From the cell containing the given text, extract its center point as [X, Y] coordinate. 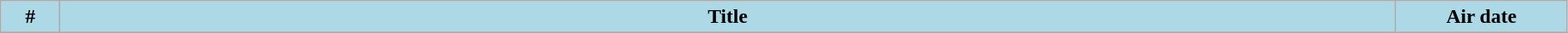
# [30, 17]
Air date [1481, 17]
Title [728, 17]
